Pinpoint the cell where the given text exists, returning its [X, Y] midpoint coordinate. 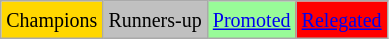
Relegated [342, 20]
Promoted [252, 20]
Champions [52, 20]
Runners-up [155, 20]
